Return the [X, Y] coordinate for the center point of the cell that contains the specified text.  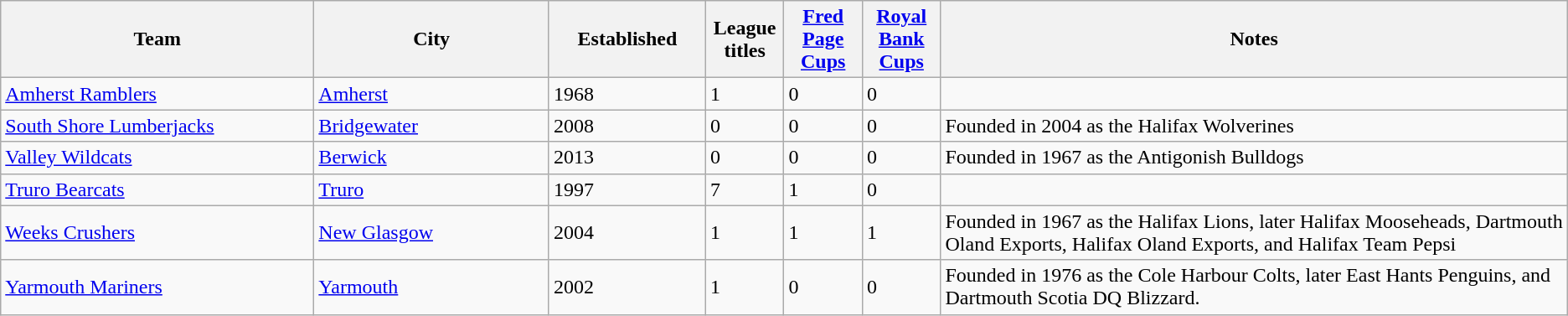
New Glasgow [432, 233]
1997 [627, 189]
Royal Bank Cups [901, 39]
1968 [627, 94]
Founded in 1976 as the Cole Harbour Colts, later East Hants Penguins, and Dartmouth Scotia DQ Blizzard. [1254, 287]
Founded in 1967 as the Antigonish Bulldogs [1254, 158]
Established [627, 39]
2008 [627, 126]
Valley Wildcats [157, 158]
Bridgewater [432, 126]
Notes [1254, 39]
Fred Page Cups [823, 39]
Truro Bearcats [157, 189]
South Shore Lumberjacks [157, 126]
7 [745, 189]
Founded in 2004 as the Halifax Wolverines [1254, 126]
Amherst Ramblers [157, 94]
Weeks Crushers [157, 233]
Yarmouth [432, 287]
League titles [745, 39]
2002 [627, 287]
Amherst [432, 94]
City [432, 39]
2013 [627, 158]
Truro [432, 189]
Yarmouth Mariners [157, 287]
Founded in 1967 as the Halifax Lions, later Halifax Mooseheads, Dartmouth Oland Exports, Halifax Oland Exports, and Halifax Team Pepsi [1254, 233]
Berwick [432, 158]
Team [157, 39]
2004 [627, 233]
